Identify which cell holds the provided text, then report its (x, y) central coordinate. 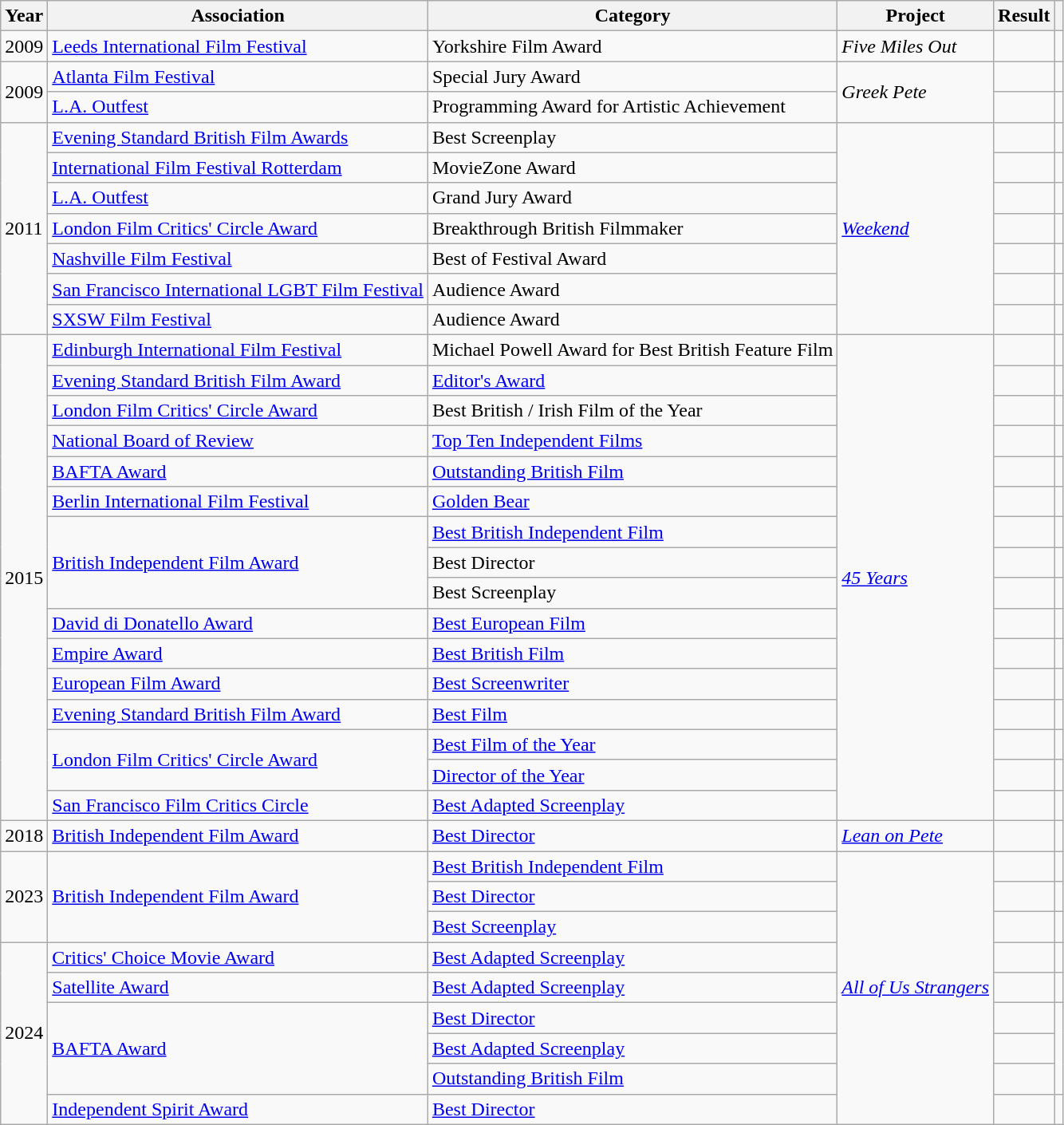
Year (24, 16)
2015 (24, 578)
45 Years (916, 578)
Best Film (632, 714)
Golden Bear (632, 502)
Director of the Year (632, 775)
Berlin International Film Festival (238, 502)
Lean on Pete (916, 835)
Nashville Film Festival (238, 259)
2018 (24, 835)
Breakthrough British Filmmaker (632, 228)
Association (238, 16)
Category (632, 16)
Leeds International Film Festival (238, 46)
Editor's Award (632, 381)
Programming Award for Artistic Achievement (632, 107)
Greek Pete (916, 92)
Top Ten Independent Films (632, 441)
2011 (24, 228)
Grand Jury Award (632, 198)
Michael Powell Award for Best British Feature Film (632, 349)
European Film Award (238, 684)
SXSW Film Festival (238, 319)
Satellite Award (238, 988)
Best British Film (632, 653)
2023 (24, 896)
Critics' Choice Movie Award (238, 957)
Five Miles Out (916, 46)
Weekend (916, 228)
All of Us Strangers (916, 988)
Best European Film (632, 623)
International Film Festival Rotterdam (238, 168)
Result (1024, 16)
Project (916, 16)
Special Jury Award (632, 77)
Empire Award (238, 653)
2024 (24, 1033)
Evening Standard British Film Awards (238, 137)
Yorkshire Film Award (632, 46)
San Francisco Film Critics Circle (238, 805)
Best of Festival Award (632, 259)
MovieZone Award (632, 168)
David di Donatello Award (238, 623)
Independent Spirit Award (238, 1109)
Best Screenwriter (632, 684)
Best Film of the Year (632, 744)
Best British / Irish Film of the Year (632, 411)
San Francisco International LGBT Film Festival (238, 289)
Edinburgh International Film Festival (238, 349)
National Board of Review (238, 441)
Atlanta Film Festival (238, 77)
